Determine the (x, y) coordinate at the center of the cell enclosing the given text.  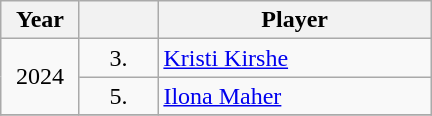
Year (40, 20)
Player (295, 20)
Kristi Kirshe (295, 58)
5. (118, 96)
Ilona Maher (295, 96)
3. (118, 58)
2024 (40, 77)
